Return the [x, y] coordinate for the center point of the cell that contains the specified text.  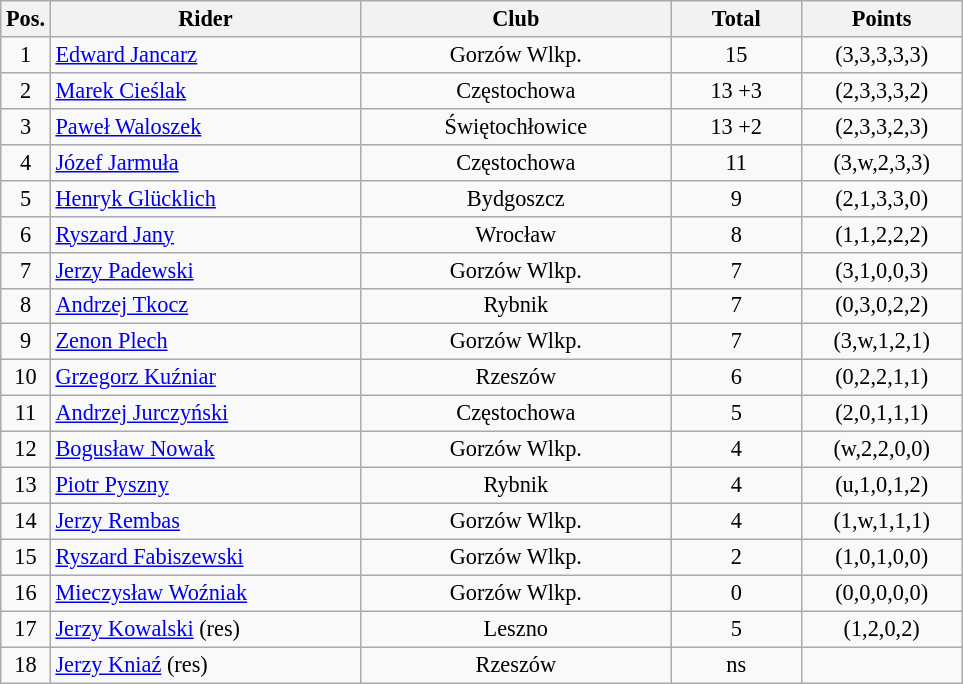
(w,2,2,0,0) [881, 450]
Rider [205, 19]
(1,w,1,1,1) [881, 521]
Świętochłowice [516, 126]
(2,0,1,1,1) [881, 414]
13 +3 [736, 90]
Bydgoszcz [516, 198]
10 [26, 378]
(1,0,1,0,0) [881, 557]
Andrzej Jurczyński [205, 414]
0 [736, 593]
Jerzy Kowalski (res) [205, 629]
Ryszard Fabiszewski [205, 557]
Grzegorz Kuźniar [205, 378]
(1,2,0,2) [881, 629]
(0,0,0,0,0) [881, 593]
Wrocław [516, 234]
(0,3,0,2,2) [881, 306]
Mieczysław Woźniak [205, 593]
Ryszard Jany [205, 234]
Paweł Waloszek [205, 126]
Piotr Pyszny [205, 485]
1 [26, 55]
Edward Jancarz [205, 55]
(2,3,3,2,3) [881, 126]
16 [26, 593]
(u,1,0,1,2) [881, 485]
Points [881, 19]
Zenon Plech [205, 342]
18 [26, 665]
Andrzej Tkocz [205, 306]
Club [516, 19]
17 [26, 629]
(0,2,2,1,1) [881, 378]
Henryk Glücklich [205, 198]
Jerzy Rembas [205, 521]
Jerzy Padewski [205, 270]
(1,1,2,2,2) [881, 234]
13 +2 [736, 126]
14 [26, 521]
3 [26, 126]
(3,1,0,0,3) [881, 270]
(3,w,1,2,1) [881, 342]
(3,w,2,3,3) [881, 162]
Bogusław Nowak [205, 450]
Total [736, 19]
Leszno [516, 629]
Jerzy Kniaź (res) [205, 665]
ns [736, 665]
(2,1,3,3,0) [881, 198]
Józef Jarmuła [205, 162]
Pos. [26, 19]
Marek Cieślak [205, 90]
13 [26, 485]
(3,3,3,3,3) [881, 55]
(2,3,3,3,2) [881, 90]
12 [26, 450]
